Determine the (x, y) coordinate at the center of the cell enclosing the given text.  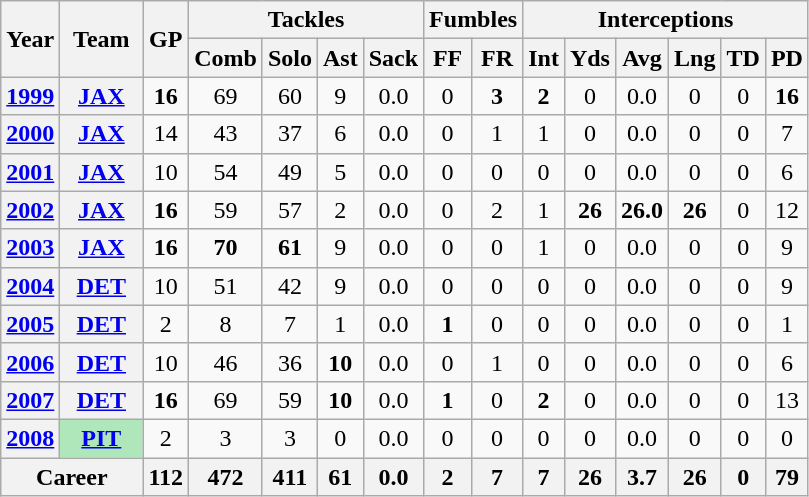
5 (340, 172)
Ast (340, 58)
112 (166, 477)
Comb (226, 58)
8 (226, 324)
2004 (30, 286)
472 (226, 477)
Int (544, 58)
60 (290, 96)
2008 (30, 438)
Year (30, 39)
PD (786, 58)
13 (786, 400)
3.7 (642, 477)
Interceptions (666, 20)
Yds (590, 58)
Team (102, 39)
57 (290, 210)
2006 (30, 362)
Avg (642, 58)
2003 (30, 248)
FF (448, 58)
Tackles (306, 20)
411 (290, 477)
FR (498, 58)
70 (226, 248)
Fumbles (474, 20)
2001 (30, 172)
26.0 (642, 210)
TD (743, 58)
49 (290, 172)
PIT (102, 438)
51 (226, 286)
Lng (695, 58)
2007 (30, 400)
14 (166, 134)
Solo (290, 58)
GP (166, 39)
79 (786, 477)
42 (290, 286)
2000 (30, 134)
2005 (30, 324)
1999 (30, 96)
46 (226, 362)
2002 (30, 210)
12 (786, 210)
36 (290, 362)
43 (226, 134)
54 (226, 172)
37 (290, 134)
Career (72, 477)
Sack (393, 58)
